Locate the cell with the specified text and output its (X, Y) center coordinate. 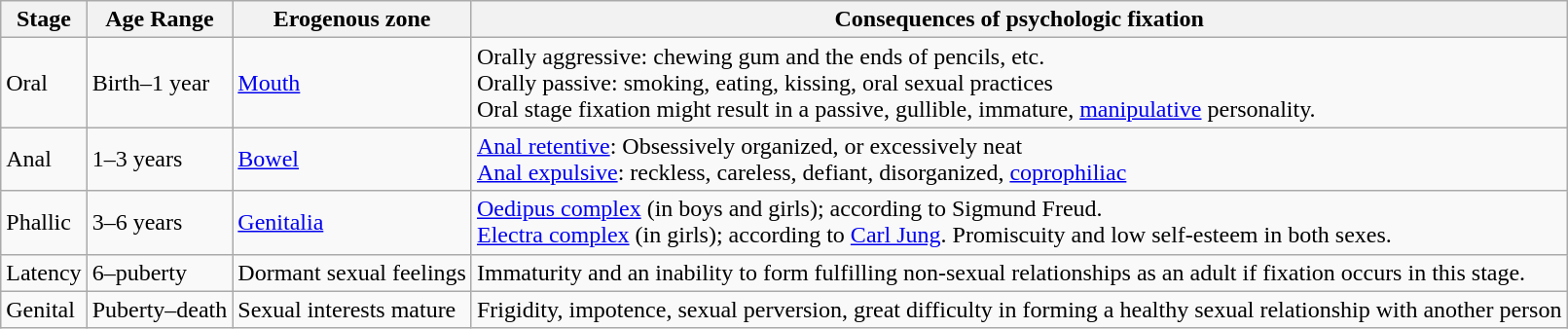
Genital (44, 310)
Latency (44, 273)
Age Range (160, 19)
Phallic (44, 222)
3–6 years (160, 222)
Frigidity, impotence, sexual perversion, great difficulty in forming a healthy sexual relationship with another person (1018, 310)
Dormant sexual feelings (352, 273)
Genitalia (352, 222)
Bowel (352, 160)
Consequences of psychologic fixation (1018, 19)
6–puberty (160, 273)
Erogenous zone (352, 19)
Immaturity and an inability to form fulfilling non-sexual relationships as an adult if fixation occurs in this stage. (1018, 273)
1–3 years (160, 160)
Sexual interests mature (352, 310)
Mouth (352, 83)
Anal retentive: Obsessively organized, or excessively neatAnal expulsive: reckless, careless, defiant, disorganized, coprophiliac (1018, 160)
Puberty–death (160, 310)
Birth–1 year (160, 83)
Anal (44, 160)
Stage (44, 19)
Oral (44, 83)
